Detect which cell encompasses the target text, then output its [x, y] center coordinate. 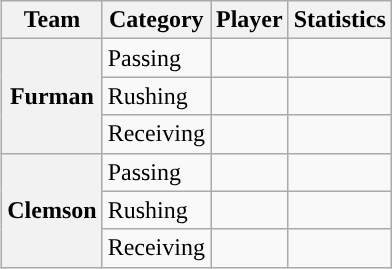
Category [156, 20]
Statistics [340, 20]
Team [52, 20]
Player [249, 20]
Clemson [52, 210]
Furman [52, 96]
